From the cell containing the given text, extract its center point as (X, Y) coordinate. 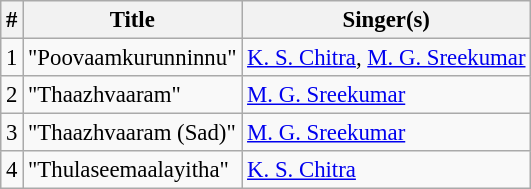
Title (132, 20)
"Poovaamkurunninnu" (132, 58)
"Thulaseemaalayitha" (132, 170)
"Thaazhvaaram" (132, 95)
K. S. Chitra (386, 170)
1 (12, 58)
Singer(s) (386, 20)
4 (12, 170)
"Thaazhvaaram (Sad)" (132, 133)
# (12, 20)
2 (12, 95)
3 (12, 133)
K. S. Chitra, M. G. Sreekumar (386, 58)
